Return (X, Y) of the center of cell containing provided text 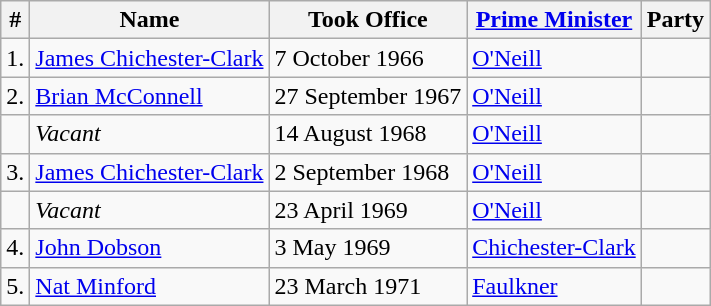
14 August 1968 (368, 134)
Chichester-Clark (554, 248)
2. (16, 96)
3. (16, 172)
4. (16, 248)
Faulkner (554, 286)
# (16, 20)
Name (150, 20)
3 May 1969 (368, 248)
John Dobson (150, 248)
Brian McConnell (150, 96)
Prime Minister (554, 20)
23 March 1971 (368, 286)
1. (16, 58)
5. (16, 286)
Party (675, 20)
Took Office (368, 20)
Nat Minford (150, 286)
27 September 1967 (368, 96)
2 September 1968 (368, 172)
7 October 1966 (368, 58)
23 April 1969 (368, 210)
